Find where the given text appears and provide that cell's center as (X, Y) coordinate. 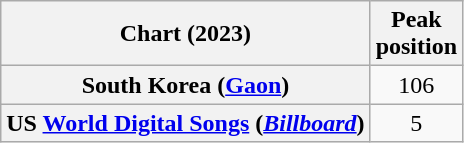
5 (416, 123)
South Korea (Gaon) (186, 85)
Peakposition (416, 34)
106 (416, 85)
Chart (2023) (186, 34)
US World Digital Songs (Billboard) (186, 123)
